Pinpoint the cell where the given text exists, returning its (X, Y) midpoint coordinate. 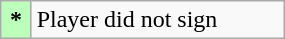
Player did not sign (158, 20)
* (16, 20)
